Output the (X, Y) coordinate of the center of the cell containing the given text.  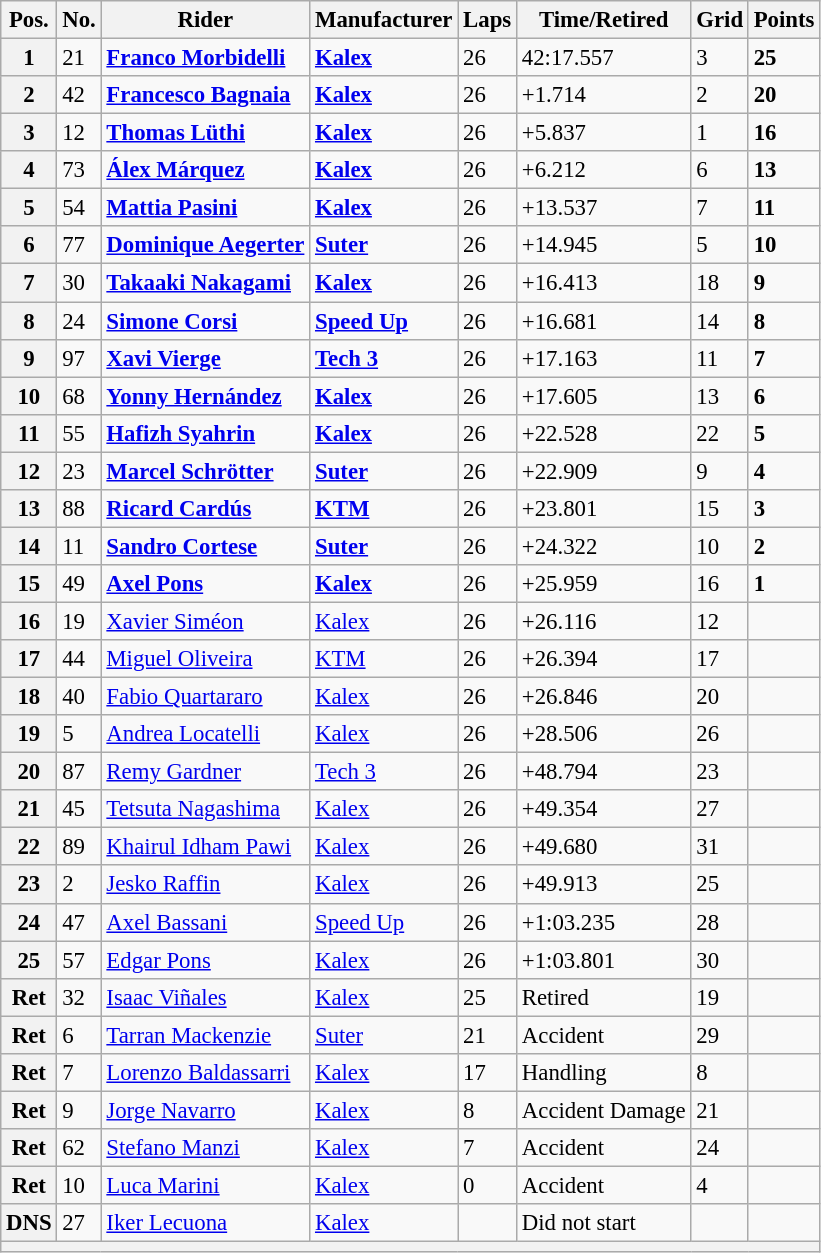
+23.801 (604, 509)
+14.945 (604, 245)
+22.528 (604, 433)
57 (79, 960)
+48.794 (604, 772)
Xavier Siméon (206, 621)
Mattia Pasini (206, 208)
Retired (604, 997)
42:17.557 (604, 58)
54 (79, 208)
+28.506 (604, 734)
+6.212 (604, 170)
45 (79, 809)
Handling (604, 1073)
68 (79, 396)
+22.909 (604, 471)
Remy Gardner (206, 772)
Jesko Raffin (206, 885)
+25.959 (604, 584)
42 (79, 95)
Khairul Idham Pawi (206, 847)
Axel Pons (206, 584)
32 (79, 997)
Andrea Locatelli (206, 734)
Grid (720, 20)
Stefano Manzi (206, 1148)
Jorge Navarro (206, 1110)
Dominique Aegerter (206, 245)
89 (79, 847)
Tarran Mackenzie (206, 1035)
97 (79, 358)
Sandro Cortese (206, 546)
Xavi Vierge (206, 358)
Isaac Viñales (206, 997)
+1.714 (604, 95)
Simone Corsi (206, 321)
Pos. (29, 20)
55 (79, 433)
+16.413 (604, 283)
Fabio Quartararo (206, 697)
+49.680 (604, 847)
+17.163 (604, 358)
Lorenzo Baldassarri (206, 1073)
Thomas Lüthi (206, 133)
Yonny Hernández (206, 396)
Did not start (604, 1223)
+26.116 (604, 621)
31 (720, 847)
Álex Márquez (206, 170)
+13.537 (604, 208)
44 (79, 659)
DNS (29, 1223)
Marcel Schrötter (206, 471)
+17.605 (604, 396)
+26.846 (604, 697)
Laps (488, 20)
49 (79, 584)
Manufacturer (384, 20)
Ricard Cardús (206, 509)
Rider (206, 20)
77 (79, 245)
No. (79, 20)
Points (784, 20)
29 (720, 1035)
Franco Morbidelli (206, 58)
+16.681 (604, 321)
+5.837 (604, 133)
47 (79, 922)
Takaaki Nakagami (206, 283)
Francesco Bagnaia (206, 95)
0 (488, 1185)
Iker Lecuona (206, 1223)
+49.913 (604, 885)
Axel Bassani (206, 922)
Accident Damage (604, 1110)
+26.394 (604, 659)
28 (720, 922)
88 (79, 509)
40 (79, 697)
+49.354 (604, 809)
62 (79, 1148)
87 (79, 772)
73 (79, 170)
+24.322 (604, 546)
Tetsuta Nagashima (206, 809)
Hafizh Syahrin (206, 433)
Miguel Oliveira (206, 659)
Time/Retired (604, 20)
+1:03.801 (604, 960)
Edgar Pons (206, 960)
+1:03.235 (604, 922)
Luca Marini (206, 1185)
